Find where the given text appears and provide that cell's center as [X, Y] coordinate. 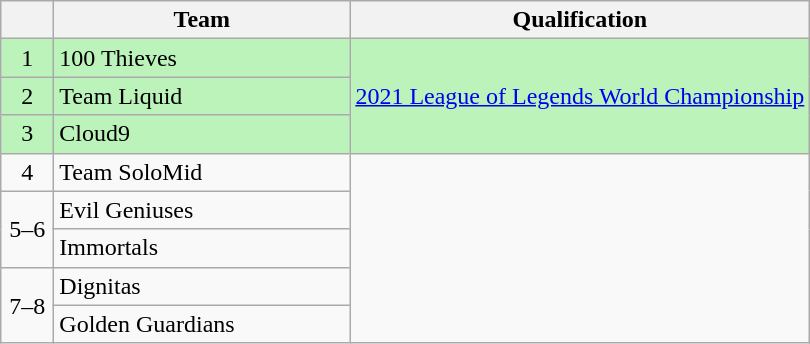
Immortals [202, 248]
5–6 [28, 229]
Team [202, 20]
100 Thieves [202, 58]
Golden Guardians [202, 324]
2 [28, 96]
7–8 [28, 305]
Dignitas [202, 286]
Team SoloMid [202, 172]
Cloud9 [202, 134]
3 [28, 134]
4 [28, 172]
Team Liquid [202, 96]
2021 League of Legends World Championship [580, 96]
Evil Geniuses [202, 210]
Qualification [580, 20]
1 [28, 58]
